Pinpoint the cell where the given text exists, returning its (X, Y) midpoint coordinate. 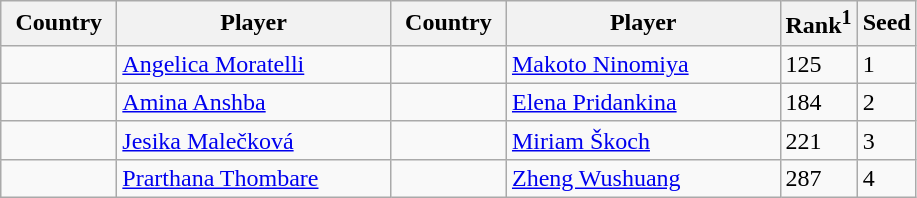
Elena Pridankina (643, 102)
221 (818, 140)
3 (886, 140)
Zheng Wushuang (643, 178)
184 (818, 102)
Rank1 (818, 24)
Makoto Ninomiya (643, 64)
Prarthana Thombare (254, 178)
Amina Anshba (254, 102)
Miriam Škoch (643, 140)
2 (886, 102)
125 (818, 64)
4 (886, 178)
287 (818, 178)
Angelica Moratelli (254, 64)
Seed (886, 24)
Jesika Malečková (254, 140)
1 (886, 64)
